Identify which cell holds the provided text, then report its (x, y) central coordinate. 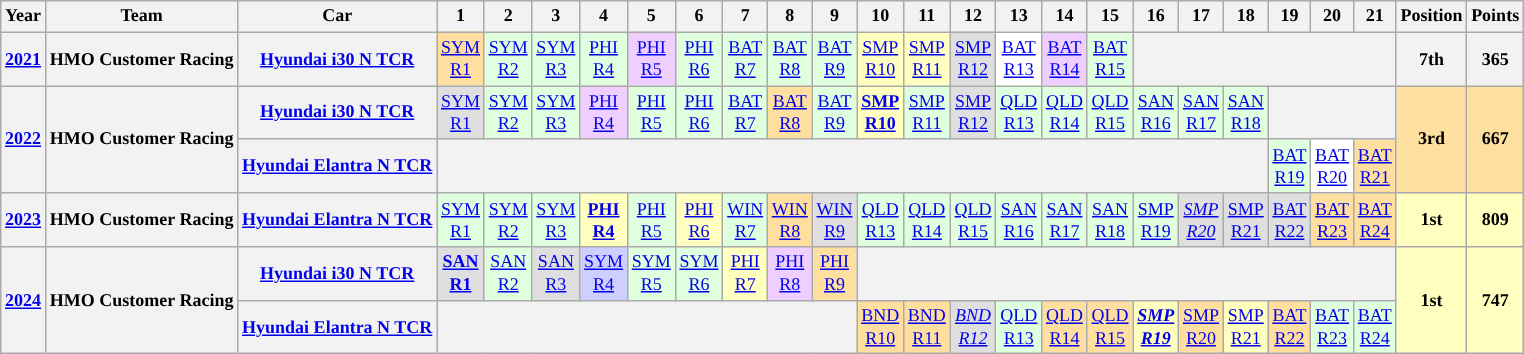
9 (834, 16)
WINR9 (834, 220)
7 (746, 16)
WINR7 (746, 220)
Car (338, 16)
12 (973, 16)
2021 (24, 59)
19 (1290, 16)
747 (1496, 300)
Team (141, 16)
BATR20 (1332, 166)
3rd (1432, 140)
2023 (24, 220)
PHIR7 (746, 274)
SYMR6 (699, 274)
PHIR8 (790, 274)
SANR3 (556, 274)
SANR1 (461, 274)
17 (1202, 16)
5 (651, 16)
13 (1019, 16)
2022 (24, 140)
15 (1110, 16)
SYMR5 (651, 274)
BNDR12 (973, 327)
Points (1496, 16)
BATR14 (1065, 59)
20 (1332, 16)
BATR21 (1374, 166)
16 (1156, 16)
7th (1432, 59)
BATR13 (1019, 59)
WINR8 (790, 220)
SANR2 (508, 274)
6 (699, 16)
809 (1496, 220)
365 (1496, 59)
3 (556, 16)
BATR15 (1110, 59)
Year (24, 16)
Position (1432, 16)
8 (790, 16)
BATR19 (1290, 166)
BNDR10 (880, 327)
2024 (24, 300)
2 (508, 16)
18 (1246, 16)
1 (461, 16)
21 (1374, 16)
14 (1065, 16)
SYMR4 (604, 274)
4 (604, 16)
PHIR9 (834, 274)
10 (880, 16)
667 (1496, 140)
11 (928, 16)
BNDR11 (928, 327)
